Detect which cell encompasses the target text, then output its [X, Y] center coordinate. 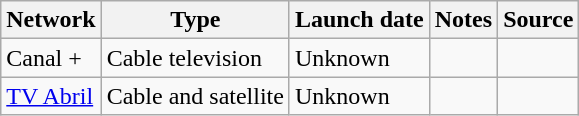
TV Abril [51, 96]
Cable and satellite [195, 96]
Launch date [359, 20]
Cable television [195, 58]
Source [538, 20]
Network [51, 20]
Type [195, 20]
Notes [463, 20]
Canal + [51, 58]
